Determine the (X, Y) coordinate at the center of the cell enclosing the given text.  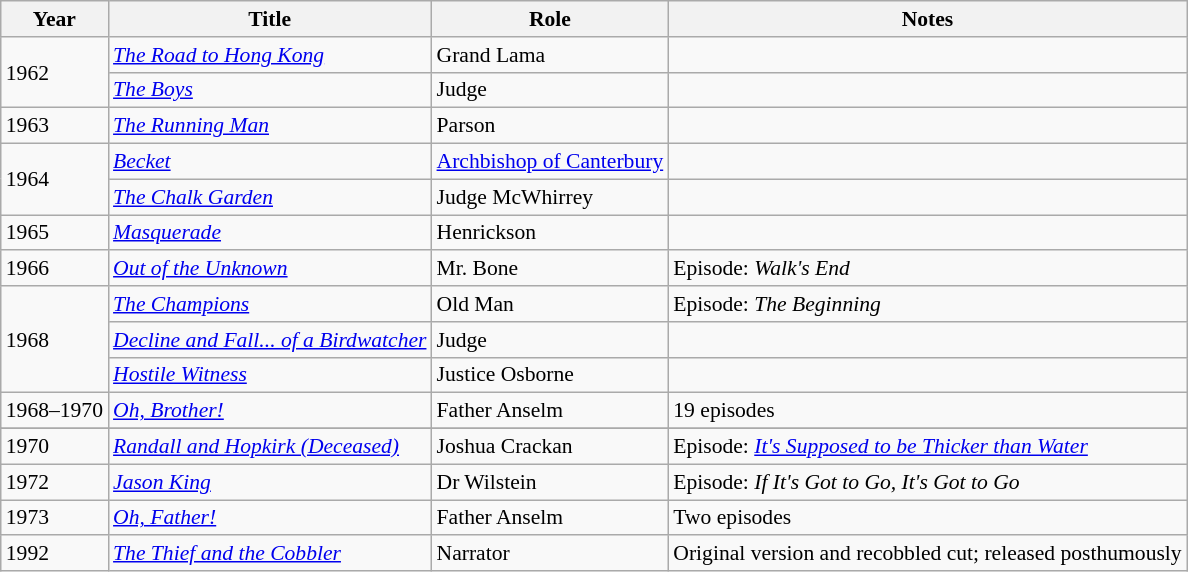
1965 (54, 233)
1966 (54, 269)
Judge McWhirrey (550, 197)
1972 (54, 482)
1963 (54, 126)
Grand Lama (550, 55)
Decline and Fall... of a Birdwatcher (270, 340)
Title (270, 19)
19 episodes (927, 411)
The Thief and the Cobbler (270, 554)
Masquerade (270, 233)
Dr Wilstein (550, 482)
1992 (54, 554)
Narrator (550, 554)
The Champions (270, 304)
Old Man (550, 304)
The Chalk Garden (270, 197)
Episode: Walk's End (927, 269)
1964 (54, 180)
1973 (54, 518)
Two episodes (927, 518)
The Boys (270, 90)
1968 (54, 340)
Becket (270, 162)
The Road to Hong Kong (270, 55)
Justice Osborne (550, 375)
1962 (54, 72)
Out of the Unknown (270, 269)
Parson (550, 126)
Hostile Witness (270, 375)
Notes (927, 19)
Jason King (270, 482)
Mr. Bone (550, 269)
Role (550, 19)
Joshua Crackan (550, 447)
Oh, Father! (270, 518)
Episode: It's Supposed to be Thicker than Water (927, 447)
Original version and recobbled cut; released posthumously (927, 554)
Year (54, 19)
Randall and Hopkirk (Deceased) (270, 447)
Oh, Brother! (270, 411)
1968–1970 (54, 411)
Episode: The Beginning (927, 304)
Episode: If It's Got to Go, It's Got to Go (927, 482)
The Running Man (270, 126)
Henrickson (550, 233)
1970 (54, 447)
Archbishop of Canterbury (550, 162)
